From the cell containing the given text, extract its center point as (x, y) coordinate. 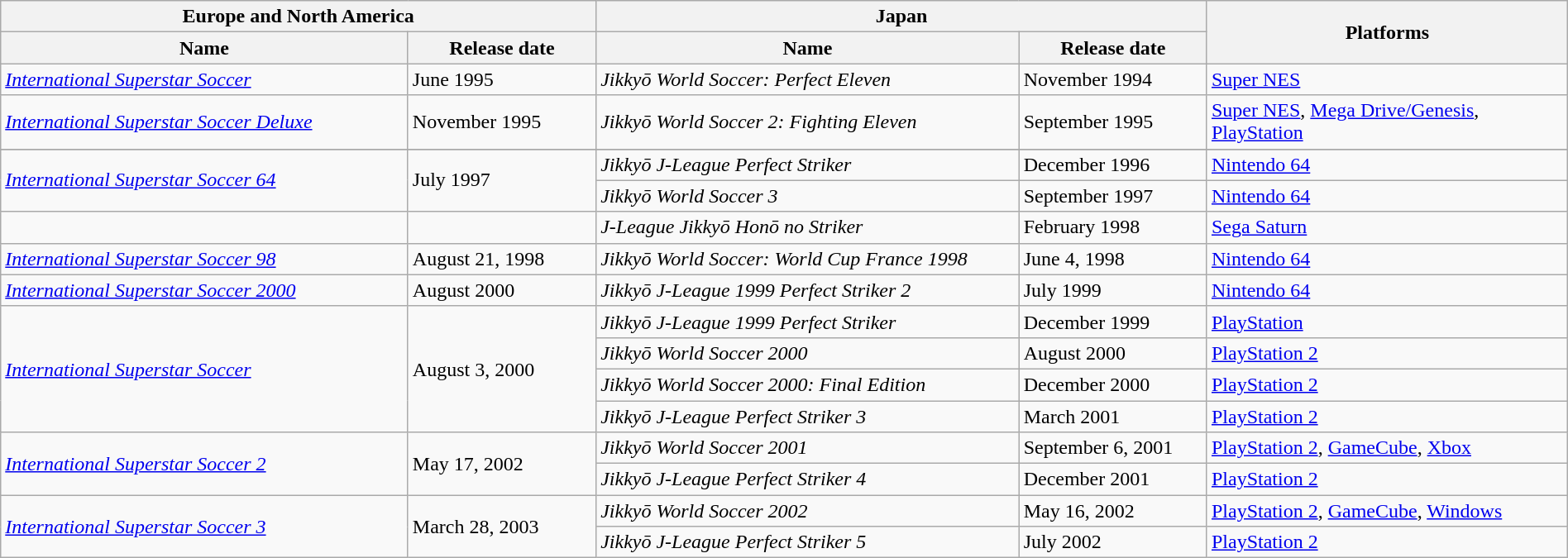
International Superstar Soccer Deluxe (205, 122)
August 21, 1998 (501, 259)
June 4, 1998 (1113, 259)
Jikkyō World Soccer: Perfect Eleven (808, 79)
PlayStation 2, GameCube, Xbox (1387, 448)
Jikkyō World Soccer: World Cup France 1998 (808, 259)
December 2000 (1113, 384)
February 1998 (1113, 227)
July 1997 (501, 180)
November 1994 (1113, 79)
December 2001 (1113, 479)
International Superstar Soccer 3 (205, 527)
Jikkyō J-League Perfect Striker (808, 165)
Super NES, Mega Drive/Genesis, PlayStation (1387, 122)
Jikkyō J-League 1999 Perfect Striker 2 (808, 290)
September 1997 (1113, 196)
September 1995 (1113, 122)
Jikkyō World Soccer 2000 (808, 353)
November 1995 (501, 122)
International Superstar Soccer 2 (205, 464)
Europe and North America (299, 17)
International Superstar Soccer 98 (205, 259)
Jikkyō J-League 1999 Perfect Striker (808, 322)
PlayStation 2, GameCube, Windows (1387, 511)
May 16, 2002 (1113, 511)
Jikkyō J-League Perfect Striker 3 (808, 416)
July 2002 (1113, 542)
June 1995 (501, 79)
Super NES (1387, 79)
September 6, 2001 (1113, 448)
Platforms (1387, 32)
Sega Saturn (1387, 227)
March 2001 (1113, 416)
Jikkyō World Soccer 2001 (808, 448)
May 17, 2002 (501, 464)
Japan (901, 17)
Jikkyō World Soccer 3 (808, 196)
Jikkyō J-League Perfect Striker 5 (808, 542)
December 1996 (1113, 165)
Jikkyō World Soccer 2000: Final Edition (808, 384)
International Superstar Soccer 64 (205, 180)
August 3, 2000 (501, 369)
July 1999 (1113, 290)
International Superstar Soccer 2000 (205, 290)
J-League Jikkyō Honō no Striker (808, 227)
PlayStation (1387, 322)
Jikkyō World Soccer 2: Fighting Eleven (808, 122)
March 28, 2003 (501, 527)
December 1999 (1113, 322)
Jikkyō J-League Perfect Striker 4 (808, 479)
Jikkyō World Soccer 2002 (808, 511)
